Identify which cell holds the provided text, then report its [X, Y] central coordinate. 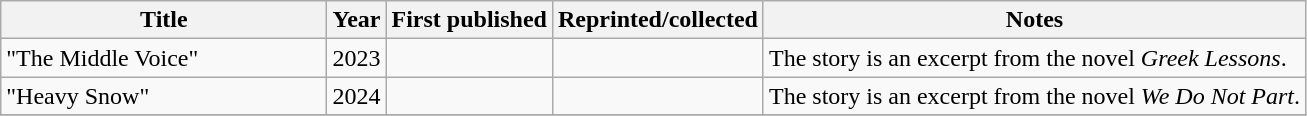
2024 [356, 96]
The story is an excerpt from the novel We Do Not Part. [1034, 96]
"The Middle Voice" [164, 58]
Notes [1034, 20]
Year [356, 20]
2023 [356, 58]
"Heavy Snow" [164, 96]
Reprinted/collected [658, 20]
First published [469, 20]
The story is an excerpt from the novel Greek Lessons. [1034, 58]
Title [164, 20]
